Scan for the cell matching the given text and deliver its [X, Y] coordinate at center. 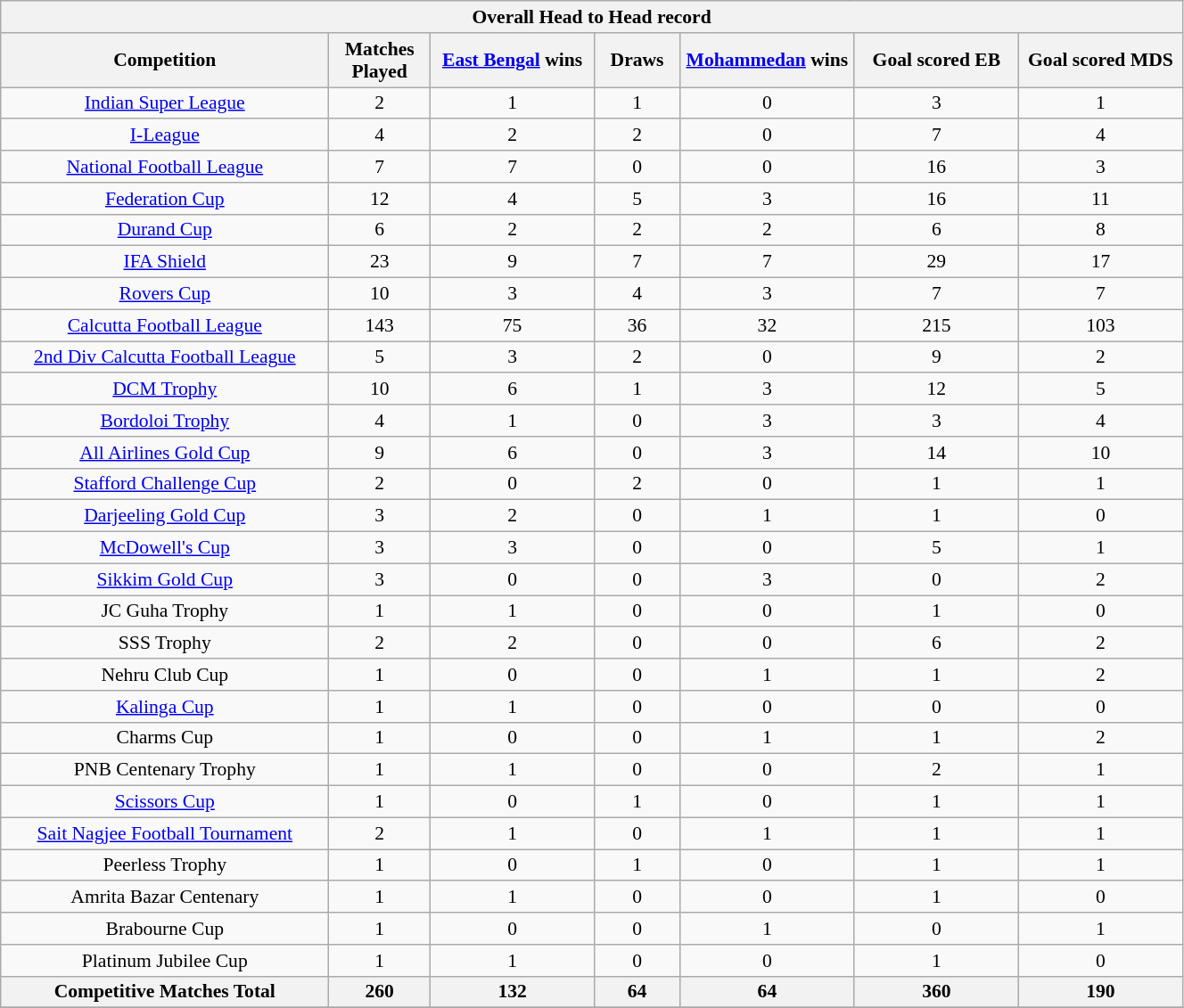
Stafford Challenge Cup [165, 484]
32 [767, 325]
All Airlines Gold Cup [165, 453]
Nehru Club Cup [165, 675]
JC Guha Trophy [165, 611]
Goal scored MDS [1100, 61]
14 [936, 453]
Charms Cup [165, 738]
17 [1100, 262]
190 [1100, 992]
Durand Cup [165, 230]
McDowell's Cup [165, 548]
23 [380, 262]
IFA Shield [165, 262]
Competitive Matches Total [165, 992]
Scissors Cup [165, 802]
Amrita Bazar Centenary [165, 897]
Mohammedan wins [767, 61]
75 [513, 325]
29 [936, 262]
8 [1100, 230]
Calcutta Football League [165, 325]
SSS Trophy [165, 643]
Kalinga Cup [165, 707]
11 [1100, 199]
Overall Head to Head record [592, 17]
Federation Cup [165, 199]
National Football League [165, 167]
Sikkim Gold Cup [165, 579]
Sait Nagjee Football Tournament [165, 833]
360 [936, 992]
DCM Trophy [165, 389]
Peerless Trophy [165, 865]
Brabourne Cup [165, 929]
Indian Super League [165, 103]
132 [513, 992]
2nd Div Calcutta Football League [165, 357]
260 [380, 992]
Matches Played [380, 61]
Draws [637, 61]
36 [637, 325]
215 [936, 325]
Rovers Cup [165, 294]
143 [380, 325]
Bordoloi Trophy [165, 421]
I-League [165, 135]
103 [1100, 325]
Platinum Jubilee Cup [165, 961]
Darjeeling Gold Cup [165, 516]
PNB Centenary Trophy [165, 770]
Competition [165, 61]
Goal scored EB [936, 61]
East Bengal wins [513, 61]
